Find where the given text appears and provide that cell's center as [x, y] coordinate. 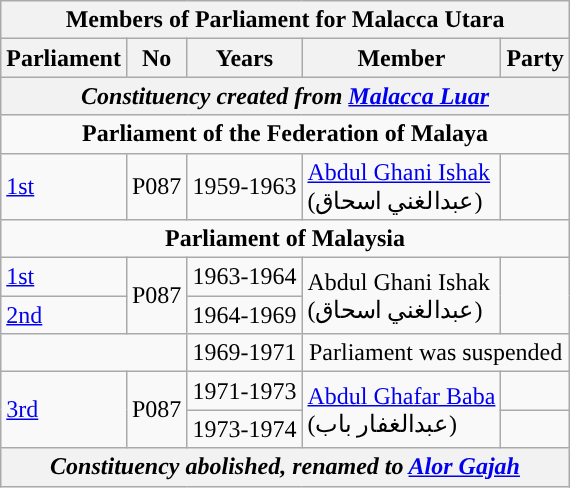
1971-1973 [244, 391]
1964-1969 [244, 315]
Members of Parliament for Malacca Utara [286, 20]
Parliament was suspended [436, 353]
2nd [64, 315]
1963-1964 [244, 277]
Parliament [64, 58]
3rd [64, 410]
1969-1971 [244, 353]
Years [244, 58]
1959-1963 [244, 186]
Party [535, 58]
Parliament of the Federation of Malaya [286, 134]
Parliament of Malaysia [286, 239]
Abdul Ghafar Baba (عبدالغفار باب‎) [402, 410]
Member [402, 58]
1973-1974 [244, 429]
No [156, 58]
Constituency created from Malacca Luar [286, 96]
Constituency abolished, renamed to Alor Gajah [286, 467]
